Search for the cell housing the specified text and yield its [x, y] center coordinate. 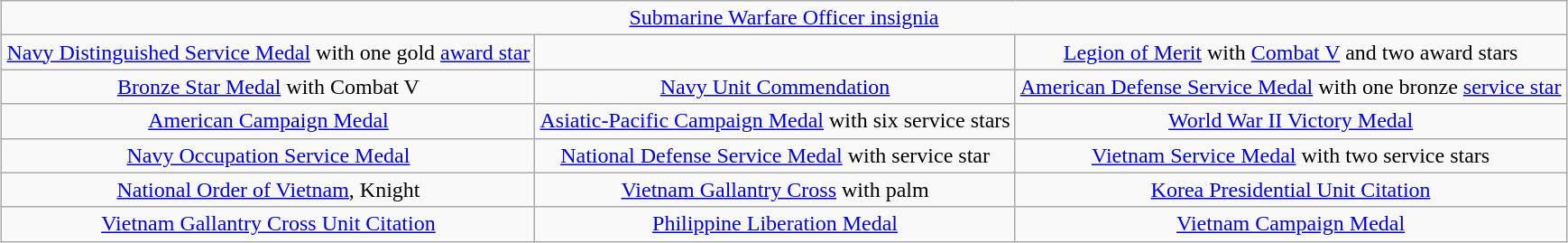
Legion of Merit with Combat V and two award stars [1290, 52]
American Campaign Medal [269, 121]
Vietnam Gallantry Cross with palm [775, 190]
American Defense Service Medal with one bronze service star [1290, 87]
Navy Unit Commendation [775, 87]
Vietnam Campaign Medal [1290, 224]
Asiatic-Pacific Campaign Medal with six service stars [775, 121]
Navy Occupation Service Medal [269, 155]
National Order of Vietnam, Knight [269, 190]
World War II Victory Medal [1290, 121]
Korea Presidential Unit Citation [1290, 190]
Vietnam Gallantry Cross Unit Citation [269, 224]
Navy Distinguished Service Medal with one gold award star [269, 52]
Submarine Warfare Officer insignia [784, 18]
Vietnam Service Medal with two service stars [1290, 155]
National Defense Service Medal with service star [775, 155]
Philippine Liberation Medal [775, 224]
Bronze Star Medal with Combat V [269, 87]
